Search for the cell housing the specified text and yield its (X, Y) center coordinate. 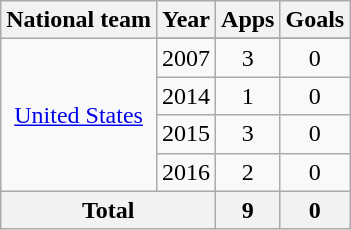
2 (248, 172)
2007 (186, 58)
2014 (186, 96)
Goals (315, 20)
2015 (186, 134)
9 (248, 210)
National team (79, 20)
1 (248, 96)
2016 (186, 172)
United States (79, 115)
Total (108, 210)
Apps (248, 20)
Year (186, 20)
